Output the [X, Y] coordinate of the center of the cell containing the given text.  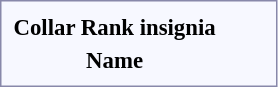
Collar Rank insignia [114, 27]
Name [114, 60]
